Detect which cell encompasses the target text, then output its (X, Y) center coordinate. 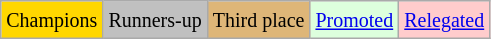
Third place (258, 20)
Promoted (354, 20)
Relegated (444, 20)
Runners-up (155, 20)
Champions (52, 20)
